Find where the given text appears and provide that cell's center as (X, Y) coordinate. 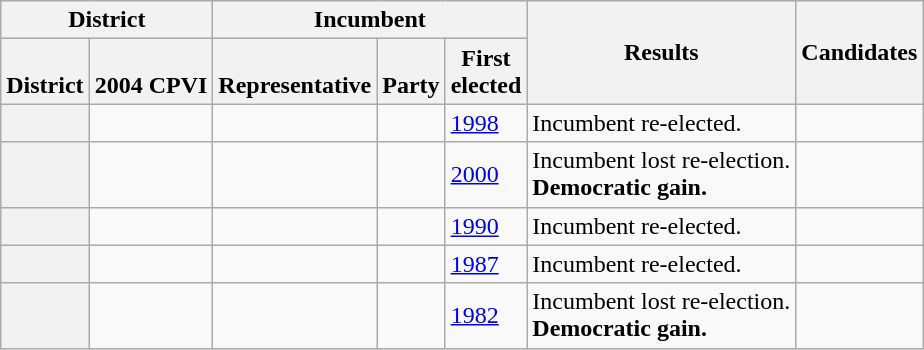
Representative (295, 72)
1998 (486, 123)
Candidates (860, 52)
1987 (486, 264)
Results (662, 52)
Firstelected (486, 72)
2004 CPVI (151, 72)
Incumbent (370, 20)
1982 (486, 316)
1990 (486, 226)
2000 (486, 174)
Party (411, 72)
